Pinpoint the cell where the given text exists, returning its [X, Y] midpoint coordinate. 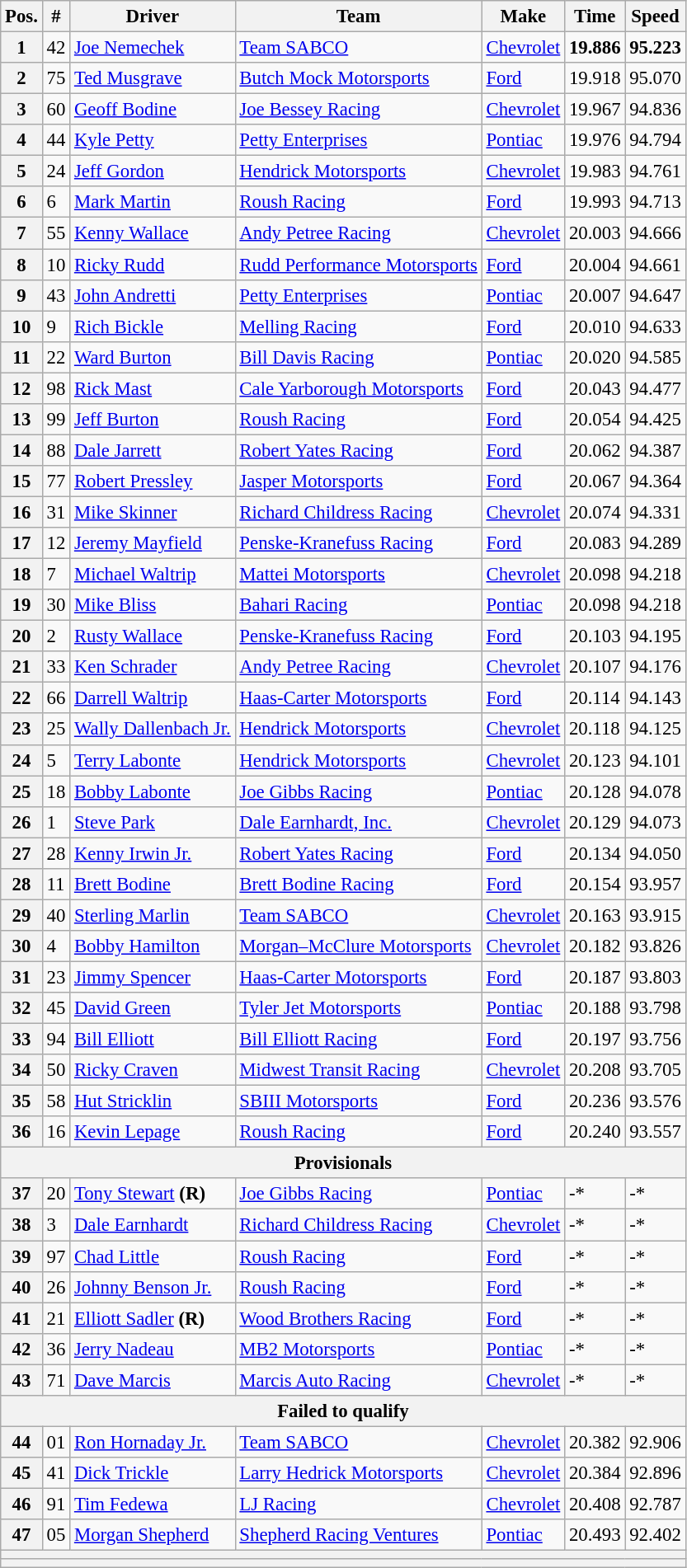
Failed to qualify [343, 1411]
Joe Bessey Racing [358, 110]
Mike Skinner [153, 512]
Speed [655, 16]
Jasper Motorsports [358, 481]
Shepherd Racing Ventures [358, 1535]
19.976 [595, 140]
Rich Bickle [153, 326]
Steve Park [153, 822]
Butch Mock Motorsports [358, 78]
94.647 [655, 295]
20.154 [595, 885]
# [56, 16]
Rudd Performance Motorsports [358, 265]
Johnny Benson Jr. [153, 1287]
Ron Hornaday Jr. [153, 1442]
94.794 [655, 140]
94.477 [655, 388]
20.382 [595, 1442]
92.787 [655, 1504]
John Andretti [153, 295]
20.188 [595, 1008]
94.633 [655, 326]
20.010 [595, 326]
94.713 [655, 202]
20.240 [595, 1132]
92.906 [655, 1442]
Larry Hedrick Motorsports [358, 1473]
55 [56, 233]
Jeff Burton [153, 420]
20.182 [595, 946]
94.195 [655, 636]
Mike Bliss [153, 605]
Midwest Transit Racing [358, 1070]
Rick Mast [153, 388]
LJ Racing [358, 1504]
20.123 [595, 760]
Kevin Lepage [153, 1132]
46 [21, 1504]
Bill Elliott [153, 1040]
Tim Fedewa [153, 1504]
92.896 [655, 1473]
Robert Pressley [153, 481]
20.134 [595, 853]
17 [21, 543]
37 [21, 1195]
19.983 [595, 171]
Bahari Racing [358, 605]
94.364 [655, 481]
66 [56, 698]
Time [595, 16]
94.331 [655, 512]
Team [358, 16]
93.576 [655, 1101]
20.067 [595, 481]
20.114 [595, 698]
88 [56, 450]
93.798 [655, 1008]
Kenny Wallace [153, 233]
19 [21, 605]
94.073 [655, 822]
Wood Brothers Racing [358, 1318]
94.050 [655, 853]
94.585 [655, 357]
98 [56, 388]
93.756 [655, 1040]
Elliott Sadler (R) [153, 1318]
Melling Racing [358, 326]
14 [21, 450]
20.054 [595, 420]
94.666 [655, 233]
Michael Waltrip [153, 575]
20.208 [595, 1070]
94.289 [655, 543]
75 [56, 78]
20.107 [595, 667]
13 [21, 420]
Chad Little [153, 1256]
Jerry Nadeau [153, 1349]
93.557 [655, 1132]
19.918 [595, 78]
93.705 [655, 1070]
Morgan Shepherd [153, 1535]
20.408 [595, 1504]
Hut Stricklin [153, 1101]
Darrell Waltrip [153, 698]
Mattei Motorsports [358, 575]
Dave Marcis [153, 1380]
91 [56, 1504]
94.125 [655, 730]
20.197 [595, 1040]
39 [21, 1256]
20.043 [595, 388]
15 [21, 481]
34 [21, 1070]
20.236 [595, 1101]
20.128 [595, 791]
27 [21, 853]
19.886 [595, 48]
Bobby Labonte [153, 791]
93.826 [655, 946]
94.661 [655, 265]
92.402 [655, 1535]
Brett Bodine [153, 885]
Kyle Petty [153, 140]
David Green [153, 1008]
Tony Stewart (R) [153, 1195]
94.101 [655, 760]
01 [56, 1442]
94.425 [655, 420]
20.004 [595, 265]
20.384 [595, 1473]
97 [56, 1256]
Dick Trickle [153, 1473]
Kenny Irwin Jr. [153, 853]
Pos. [21, 16]
Ricky Craven [153, 1070]
MB2 Motorsports [358, 1349]
93.957 [655, 885]
Provisionals [343, 1163]
SBIII Motorsports [358, 1101]
Bobby Hamilton [153, 946]
Morgan–McClure Motorsports [358, 946]
Sterling Marlin [153, 915]
Wally Dallenbach Jr. [153, 730]
Dale Earnhardt, Inc. [358, 822]
Mark Martin [153, 202]
71 [56, 1380]
99 [56, 420]
Joe Nemechek [153, 48]
05 [56, 1535]
Ted Musgrave [153, 78]
Driver [153, 16]
20.187 [595, 977]
Bill Davis Racing [358, 357]
Dale Earnhardt [153, 1225]
20.062 [595, 450]
50 [56, 1070]
94.761 [655, 171]
Brett Bodine Racing [358, 885]
Geoff Bodine [153, 110]
Bill Elliott Racing [358, 1040]
20.083 [595, 543]
Dale Jarrett [153, 450]
Ricky Rudd [153, 265]
Terry Labonte [153, 760]
94 [56, 1040]
58 [56, 1101]
Jeremy Mayfield [153, 543]
32 [21, 1008]
19.993 [595, 202]
93.803 [655, 977]
94.176 [655, 667]
Rusty Wallace [153, 636]
20.003 [595, 233]
8 [21, 265]
94.143 [655, 698]
95.070 [655, 78]
38 [21, 1225]
Tyler Jet Motorsports [358, 1008]
Make [523, 16]
Ward Burton [153, 357]
20.118 [595, 730]
35 [21, 1101]
77 [56, 481]
20.163 [595, 915]
Jimmy Spencer [153, 977]
20.007 [595, 295]
95.223 [655, 48]
20.493 [595, 1535]
47 [21, 1535]
60 [56, 110]
Cale Yarborough Motorsports [358, 388]
29 [21, 915]
Jeff Gordon [153, 171]
20.129 [595, 822]
20.074 [595, 512]
94.836 [655, 110]
94.387 [655, 450]
19.967 [595, 110]
20.103 [595, 636]
Ken Schrader [153, 667]
93.915 [655, 915]
94.078 [655, 791]
Marcis Auto Racing [358, 1380]
20.020 [595, 357]
